Search for the cell housing the specified text and yield its [X, Y] center coordinate. 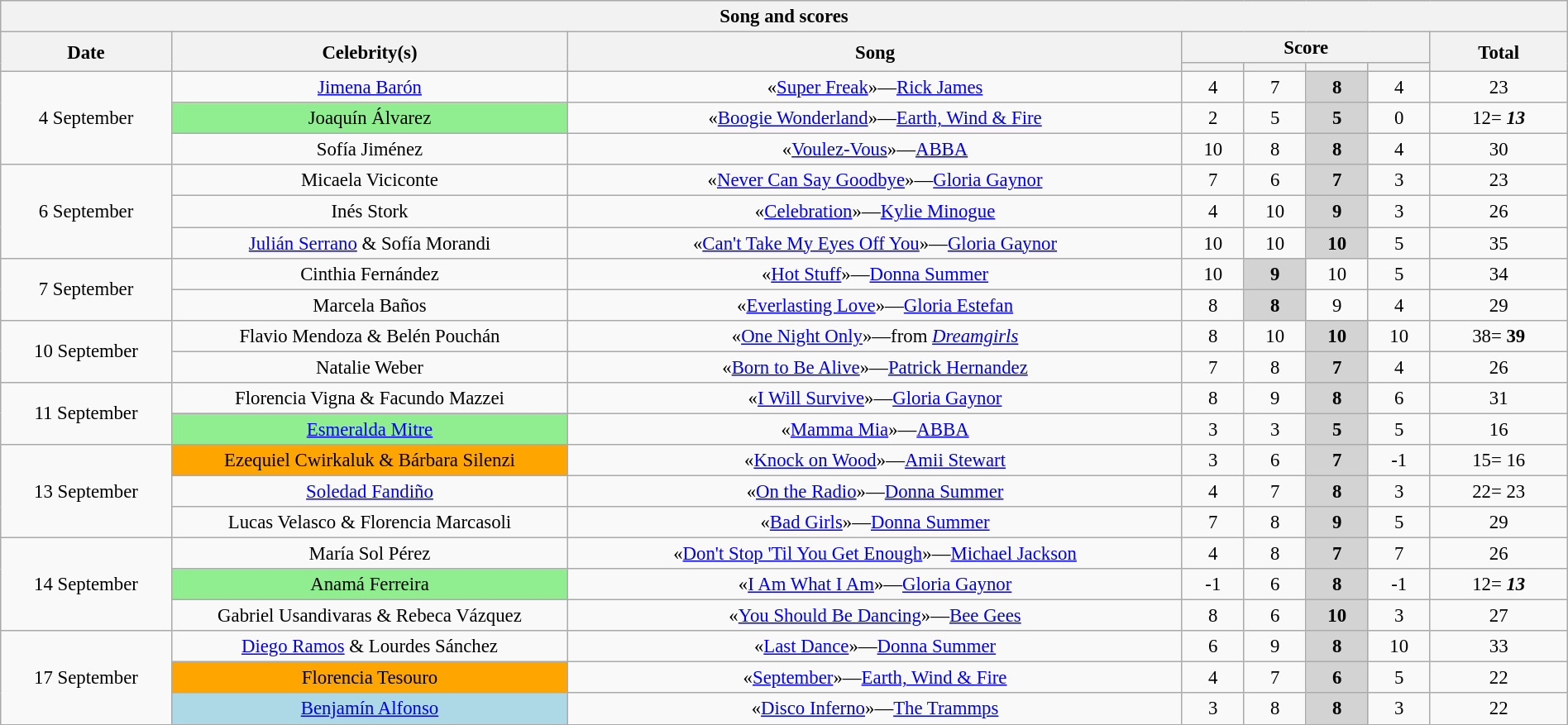
«Hot Stuff»—Donna Summer [875, 274]
«On the Radio»—Donna Summer [875, 491]
Cinthia Fernández [370, 274]
«I Am What I Am»—Gloria Gaynor [875, 584]
«Super Freak»—Rick James [875, 88]
Sofía Jiménez [370, 150]
Florencia Tesouro [370, 678]
Ezequiel Cwirkaluk & Bárbara Silenzi [370, 460]
«Can't Take My Eyes Off You»—Gloria Gaynor [875, 243]
«Mamma Mia»—ABBA [875, 429]
27 [1499, 616]
31 [1499, 398]
38= 39 [1499, 336]
«Everlasting Love»—Gloria Estefan [875, 305]
«Bad Girls»—Donna Summer [875, 522]
Diego Ramos & Lourdes Sánchez [370, 646]
14 September [86, 585]
Joaquín Álvarez [370, 118]
11 September [86, 413]
Julián Serrano & Sofía Morandi [370, 243]
2 [1212, 118]
Jimena Barón [370, 88]
34 [1499, 274]
13 September [86, 491]
Soledad Fandiño [370, 491]
Gabriel Usandivaras & Rebeca Vázquez [370, 616]
16 [1499, 429]
33 [1499, 646]
Celebrity(s) [370, 52]
Esmeralda Mitre [370, 429]
Score [1306, 48]
«You Should Be Dancing»—Bee Gees [875, 616]
22= 23 [1499, 491]
«Disco Inferno»—The Trammps [875, 709]
7 September [86, 289]
Inés Stork [370, 212]
4 September [86, 119]
6 September [86, 212]
«Born to Be Alive»—Patrick Hernandez [875, 367]
Total [1499, 52]
Florencia Vigna & Facundo Mazzei [370, 398]
«Boogie Wonderland»—Earth, Wind & Fire [875, 118]
Flavio Mendoza & Belén Pouchán [370, 336]
35 [1499, 243]
30 [1499, 150]
Song and scores [784, 17]
0 [1399, 118]
«September»—Earth, Wind & Fire [875, 678]
10 September [86, 351]
Lucas Velasco & Florencia Marcasoli [370, 522]
«Celebration»—Kylie Minogue [875, 212]
Benjamín Alfonso [370, 709]
«Knock on Wood»—Amii Stewart [875, 460]
Micaela Viciconte [370, 181]
María Sol Pérez [370, 554]
«Voulez-Vous»—ABBA [875, 150]
Marcela Baños [370, 305]
«I Will Survive»—Gloria Gaynor [875, 398]
«Don't Stop 'Til You Get Enough»—Michael Jackson [875, 554]
Song [875, 52]
«Last Dance»—Donna Summer [875, 646]
Date [86, 52]
17 September [86, 678]
15= 16 [1499, 460]
«One Night Only»—from Dreamgirls [875, 336]
Natalie Weber [370, 367]
Anamá Ferreira [370, 584]
«Never Can Say Goodbye»—Gloria Gaynor [875, 181]
